Detect which cell encompasses the target text, then output its (x, y) center coordinate. 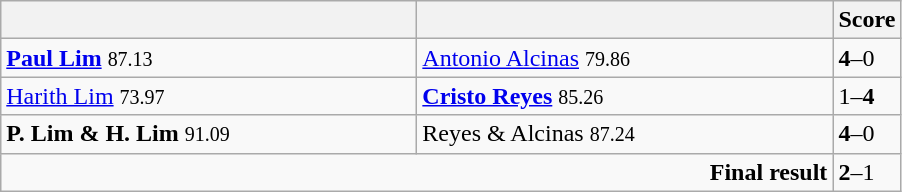
P. Lim & H. Lim 91.09 (209, 134)
Reyes & Alcinas 87.24 (625, 134)
Score (867, 20)
Harith Lim 73.97 (209, 96)
Cristo Reyes 85.26 (625, 96)
1–4 (867, 96)
Final result (417, 172)
2–1 (867, 172)
Antonio Alcinas 79.86 (625, 58)
Paul Lim 87.13 (209, 58)
